Locate the cell with the specified text and output its (x, y) center coordinate. 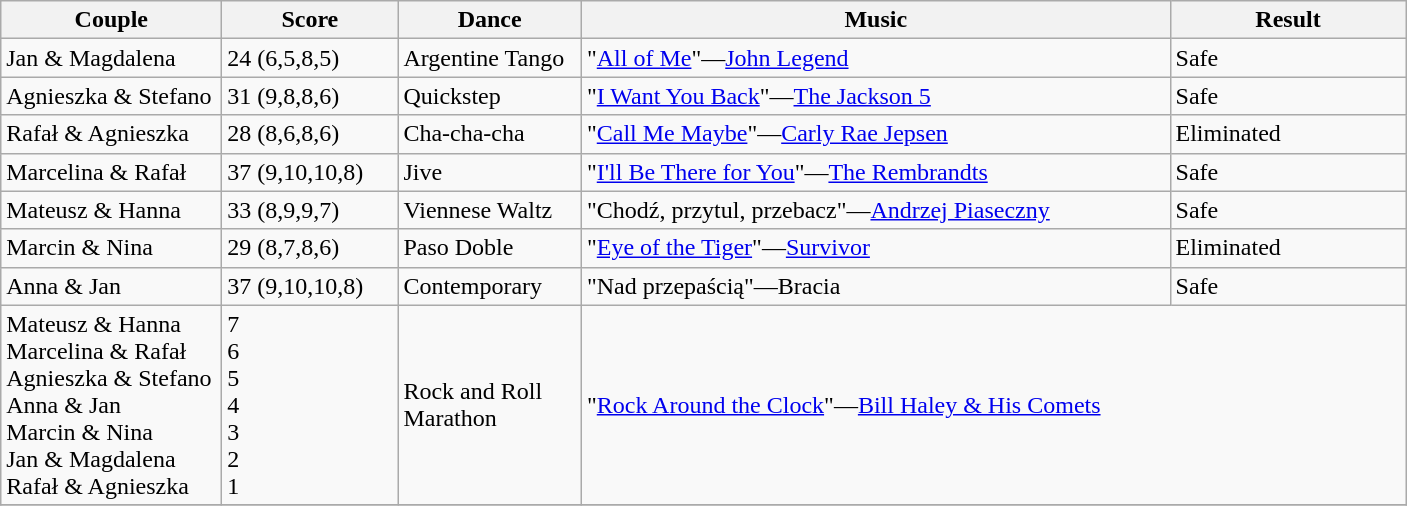
Cha-cha-cha (490, 134)
Jive (490, 172)
Score (310, 20)
Marcin & Nina (112, 248)
"Call Me Maybe"—Carly Rae Jepsen (876, 134)
"All of Me"—John Legend (876, 58)
"Chodź, przytul, przebacz"—Andrzej Piaseczny (876, 210)
"I'll Be There for You"—The Rembrandts (876, 172)
"Eye of the Tiger"—Survivor (876, 248)
Jan & Magdalena (112, 58)
29 (8,7,8,6) (310, 248)
Mateusz & Hanna (112, 210)
24 (6,5,8,5) (310, 58)
Agnieszka & Stefano (112, 96)
Viennese Waltz (490, 210)
Quickstep (490, 96)
"Rock Around the Clock"—Bill Haley & His Comets (994, 405)
Marcelina & Rafał (112, 172)
"Nad przepaścią"—Bracia (876, 286)
Rock and Roll Marathon (490, 405)
7654321 (310, 405)
Couple (112, 20)
28 (8,6,8,6) (310, 134)
33 (8,9,9,7) (310, 210)
Mateusz & Hanna Marcelina & Rafał Agnieszka & Stefano Anna & Jan Marcin & Nina Jan & Magdalena Rafał & Agnieszka (112, 405)
"I Want You Back"—The Jackson 5 (876, 96)
Anna & Jan (112, 286)
Paso Doble (490, 248)
31 (9,8,8,6) (310, 96)
Dance (490, 20)
Music (876, 20)
Contemporary (490, 286)
Rafał & Agnieszka (112, 134)
Argentine Tango (490, 58)
Result (1288, 20)
